Find where the given text appears and provide that cell's center as [X, Y] coordinate. 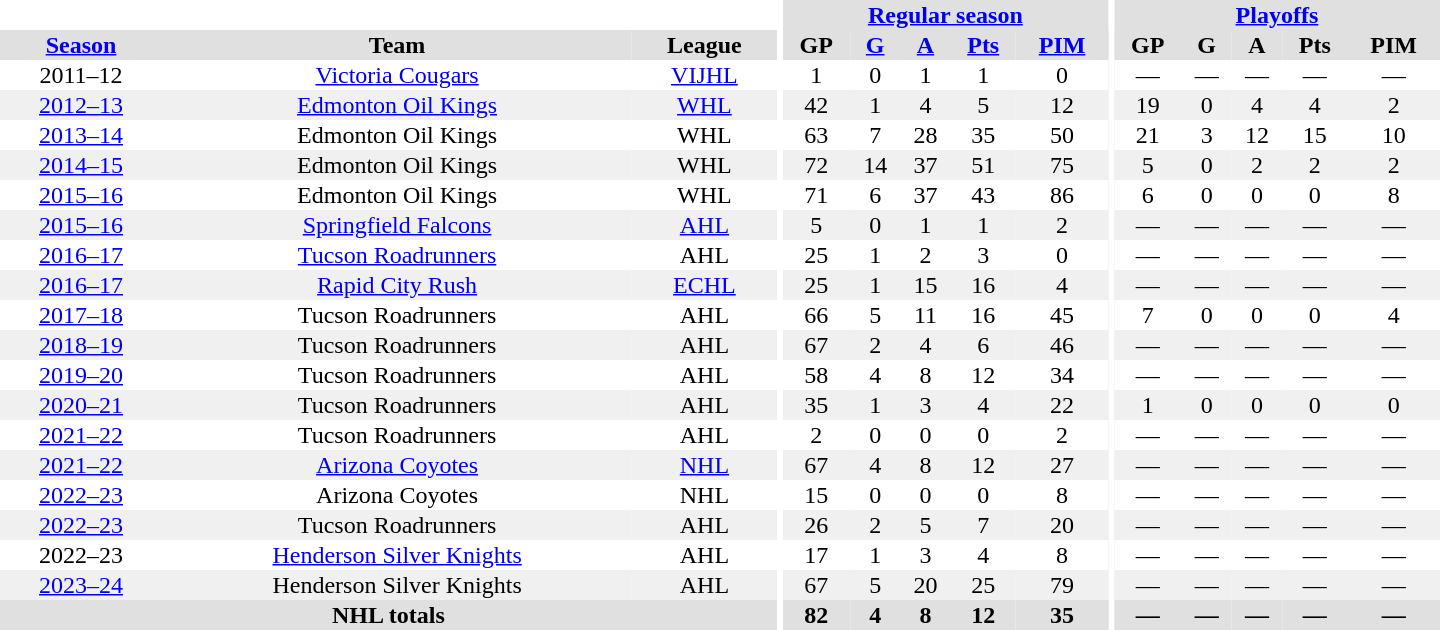
28 [925, 135]
11 [925, 315]
79 [1062, 585]
75 [1062, 165]
Team [397, 45]
43 [984, 195]
22 [1062, 405]
21 [1148, 135]
46 [1062, 345]
2019–20 [81, 375]
82 [816, 615]
10 [1394, 135]
72 [816, 165]
63 [816, 135]
Rapid City Rush [397, 285]
Playoffs [1277, 15]
45 [1062, 315]
19 [1148, 105]
50 [1062, 135]
42 [816, 105]
26 [816, 525]
Regular season [945, 15]
Season [81, 45]
34 [1062, 375]
2013–14 [81, 135]
51 [984, 165]
66 [816, 315]
2014–15 [81, 165]
58 [816, 375]
Victoria Cougars [397, 75]
2017–18 [81, 315]
NHL totals [388, 615]
2011–12 [81, 75]
2020–21 [81, 405]
71 [816, 195]
ECHL [704, 285]
17 [816, 555]
2018–19 [81, 345]
League [704, 45]
Springfield Falcons [397, 225]
2012–13 [81, 105]
27 [1062, 465]
86 [1062, 195]
VIJHL [704, 75]
14 [875, 165]
2023–24 [81, 585]
